Return [x, y] of the center of cell containing provided text 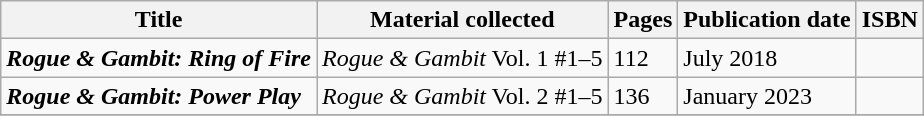
Rogue & Gambit Vol. 1 #1–5 [462, 58]
112 [643, 58]
136 [643, 96]
Rogue & Gambit: Power Play [159, 96]
Pages [643, 20]
Material collected [462, 20]
July 2018 [767, 58]
Rogue & Gambit: Ring of Fire [159, 58]
Title [159, 20]
Publication date [767, 20]
January 2023 [767, 96]
Rogue & Gambit Vol. 2 #1–5 [462, 96]
ISBN [890, 20]
